Capture the cell that displays the provided text and extract its (x, y) central coordinate. 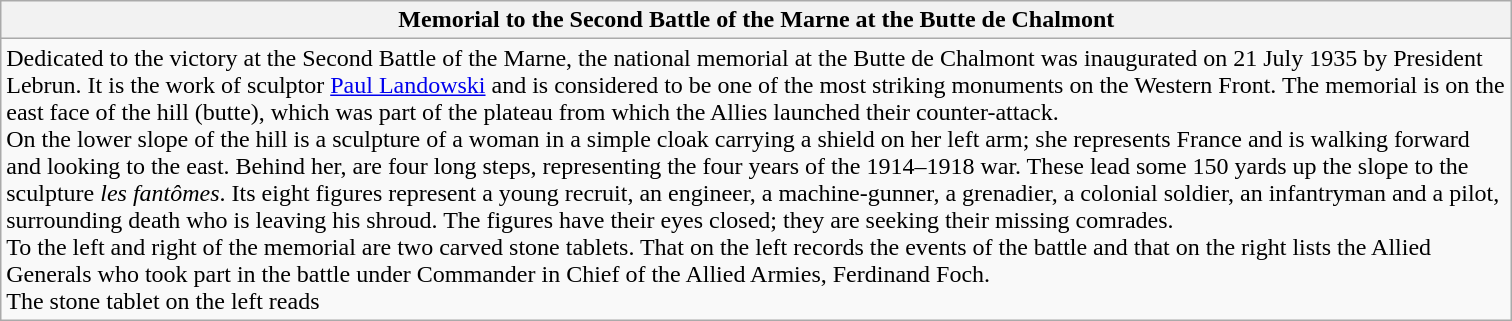
Memorial to the Second Battle of the Marne at the Butte de Chalmont (756, 20)
